Find where the given text appears and provide that cell's center as [X, Y] coordinate. 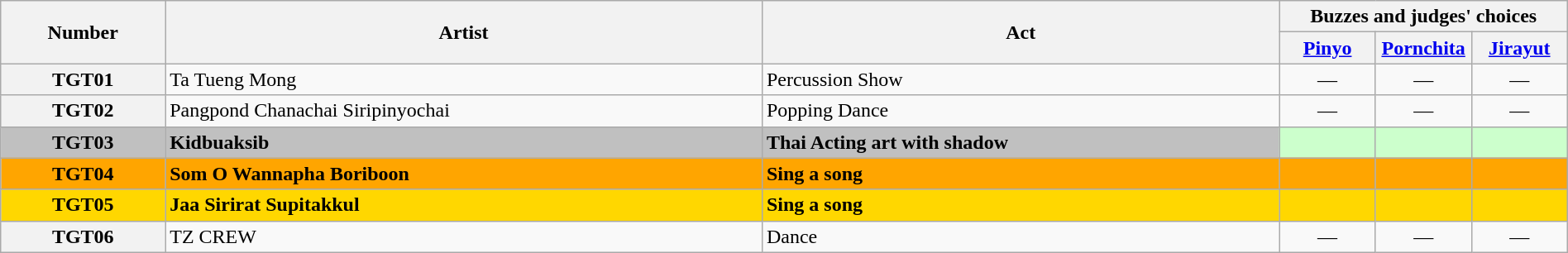
Ta Tueng Mong [464, 79]
TGT05 [83, 205]
Pinyo [1327, 48]
Dance [1021, 236]
Pangpond Chanachai Siripinyochai [464, 111]
Som O Wannapha Boriboon [464, 174]
TGT04 [83, 174]
Buzzes and judges' choices [1423, 17]
TGT06 [83, 236]
Percussion Show [1021, 79]
Thai Acting art with shadow [1021, 142]
Artist [464, 32]
TGT01 [83, 79]
TZ CREW [464, 236]
Number [83, 32]
Jirayut [1519, 48]
Pornchita [1423, 48]
TGT02 [83, 111]
Popping Dance [1021, 111]
Kidbuaksib [464, 142]
TGT03 [83, 142]
Act [1021, 32]
Jaa Sirirat Supitakkul [464, 205]
